Output the (x, y) coordinate of the center of the cell containing the given text.  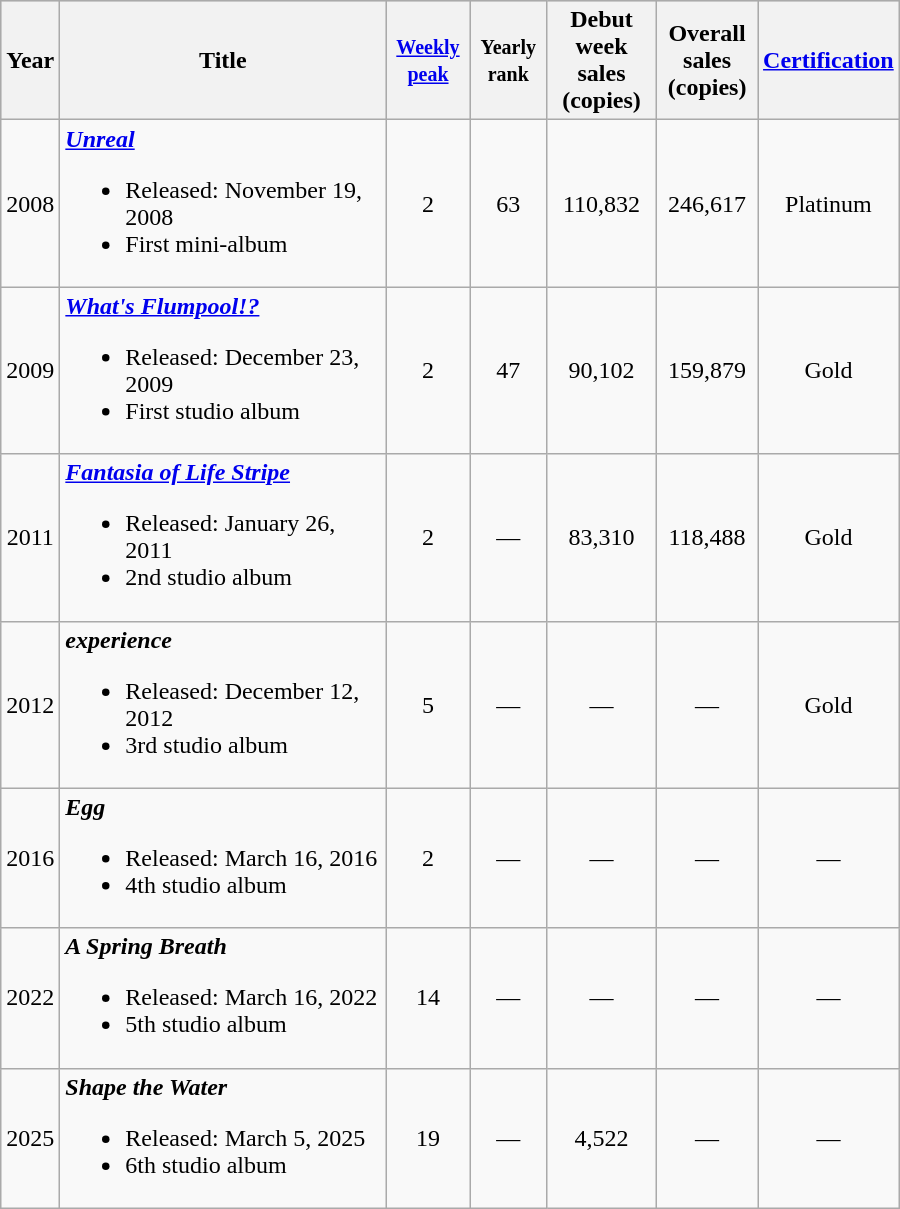
2009 (30, 370)
5 (428, 704)
47 (508, 370)
2008 (30, 204)
159,879 (708, 370)
Shape the WaterReleased: March 5, 20256th studio album (223, 1138)
Weekly peak (428, 60)
Overall sales(copies) (708, 60)
2025 (30, 1138)
Yearly rank (508, 60)
2016 (30, 858)
90,102 (601, 370)
246,617 (708, 204)
A Spring BreathReleased: March 16, 20225th studio album (223, 998)
Fantasia of Life StripeReleased: January 26, 20112nd studio album (223, 538)
110,832 (601, 204)
2011 (30, 538)
Year (30, 60)
UnrealReleased: November 19, 2008First mini-album (223, 204)
EggReleased: March 16, 20164th studio album (223, 858)
Platinum (829, 204)
experienceReleased: December 12, 20123rd studio album (223, 704)
2012 (30, 704)
Debut week sales(copies) (601, 60)
19 (428, 1138)
14 (428, 998)
Title (223, 60)
4,522 (601, 1138)
What's Flumpool!?Released: December 23, 2009First studio album (223, 370)
83,310 (601, 538)
118,488 (708, 538)
2022 (30, 998)
63 (508, 204)
Certification (829, 60)
